Identify which cell holds the provided text, then report its [X, Y] central coordinate. 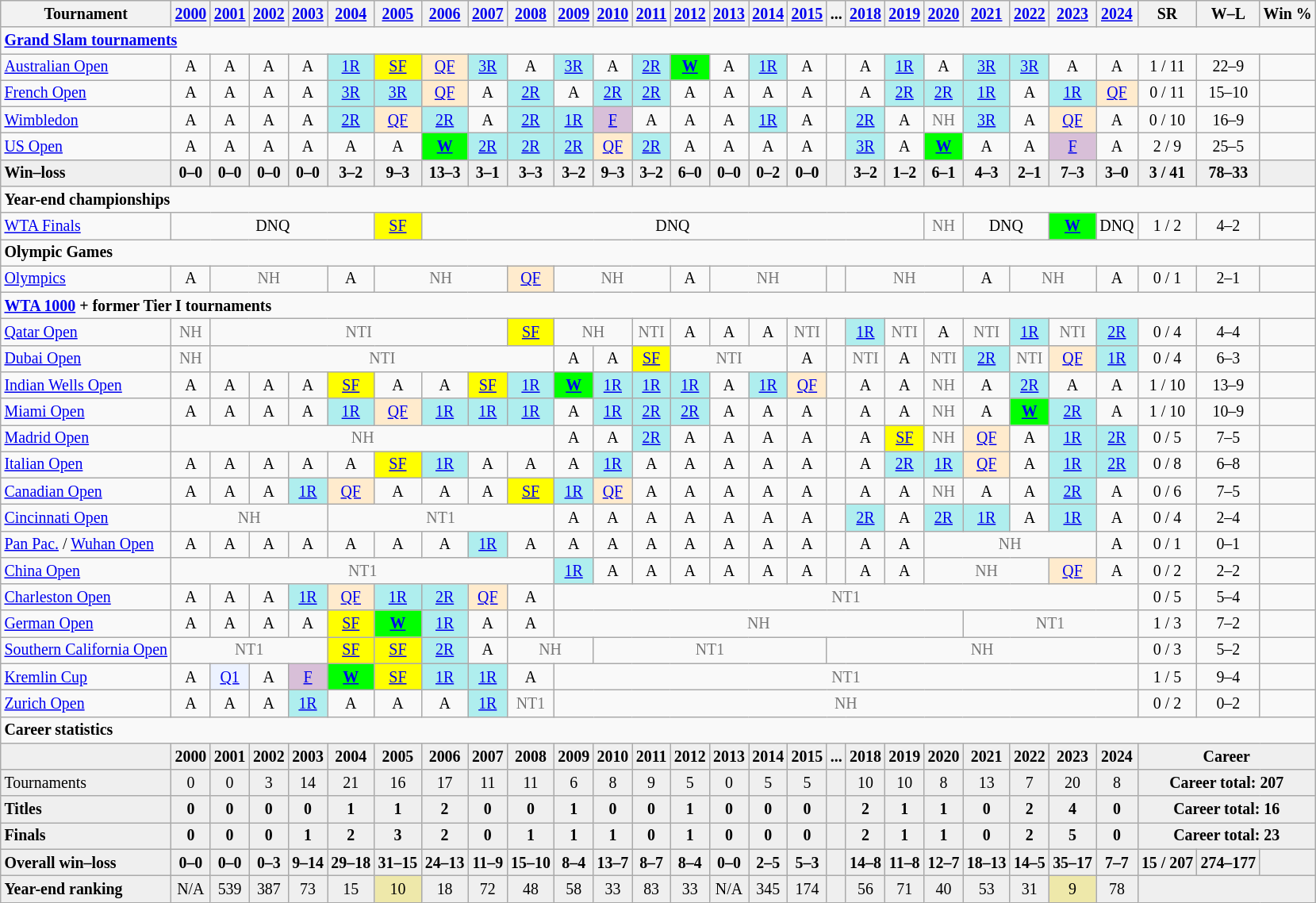
0 / 3 [1168, 651]
Indian Wells Open [86, 386]
Canadian Open [86, 492]
1 / 5 [1168, 678]
345 [768, 889]
Career total: 23 [1226, 836]
3–1 [487, 173]
Dubai Open [86, 359]
Career total: 16 [1226, 809]
Wimbledon [86, 121]
13–9 [1228, 386]
French Open [86, 94]
Madrid Open [86, 438]
15 [351, 889]
20 [1072, 782]
71 [904, 889]
W–L [1228, 14]
4–3 [987, 173]
0 / 6 [1168, 492]
Pan Pac. / Wuhan Open [86, 544]
1 / 3 [1168, 624]
7–2 [1228, 624]
78–33 [1228, 173]
14–8 [865, 863]
7 [1030, 782]
6–3 [1228, 359]
56 [865, 889]
6 [574, 782]
2–5 [768, 863]
Qatar Open [86, 332]
174 [808, 889]
Australian Open [86, 67]
16–9 [1228, 121]
4–2 [1228, 225]
Kremlin Cup [86, 678]
Olympics [86, 279]
0–3 [268, 863]
73 [308, 889]
78 [1117, 889]
Win % [1287, 14]
10–9 [1228, 411]
China Open [86, 571]
0 / 8 [1168, 465]
4 [1072, 809]
6–8 [1228, 465]
9–14 [308, 863]
Grand Slam tournaments [658, 40]
5–2 [1228, 651]
2 / 9 [1168, 146]
11–8 [904, 863]
4–4 [1228, 332]
Win–loss [86, 173]
387 [268, 889]
Miami Open [86, 411]
7–7 [1117, 863]
35–17 [1072, 863]
1 / 2 [1168, 225]
German Open [86, 624]
1 / 11 [1168, 67]
11–9 [487, 863]
Tournaments [86, 782]
83 [651, 889]
0 / 10 [1168, 121]
WTA Finals [86, 225]
14–5 [1030, 863]
17 [444, 782]
Olympic Games [658, 252]
40 [944, 889]
16 [398, 782]
15 / 207 [1168, 863]
9–4 [1228, 678]
Zurich Open [86, 703]
13–3 [444, 173]
5–4 [1228, 597]
14 [308, 782]
Charleston Open [86, 597]
Cincinnati Open [86, 517]
Finals [86, 836]
3 / 41 [1168, 173]
58 [574, 889]
Southern California Open [86, 651]
Tournament [86, 14]
31 [1030, 889]
SR [1168, 14]
Career statistics [658, 730]
Italian Open [86, 465]
21 [351, 782]
18 [444, 889]
Year-end ranking [86, 889]
Titles [86, 809]
Career [1226, 757]
5–3 [808, 863]
6–1 [944, 173]
2–4 [1228, 517]
31–15 [398, 863]
72 [487, 889]
13–7 [612, 863]
22–9 [1228, 67]
1–2 [904, 173]
2–2 [1228, 571]
539 [230, 889]
24–13 [444, 863]
WTA 1000 + former Tier I tournaments [658, 306]
0–1 [1228, 544]
3–3 [530, 173]
Q1 [230, 678]
274–177 [1228, 863]
12–7 [944, 863]
Overall win–loss [86, 863]
8–7 [651, 863]
7–3 [1072, 173]
29–18 [351, 863]
18–13 [987, 863]
Year-end championships [658, 200]
48 [530, 889]
3–0 [1117, 173]
13 [987, 782]
25–5 [1228, 146]
0 / 11 [1168, 94]
6–0 [690, 173]
US Open [86, 146]
53 [987, 889]
Career total: 207 [1226, 782]
